Capture the cell that displays the provided text and extract its (X, Y) central coordinate. 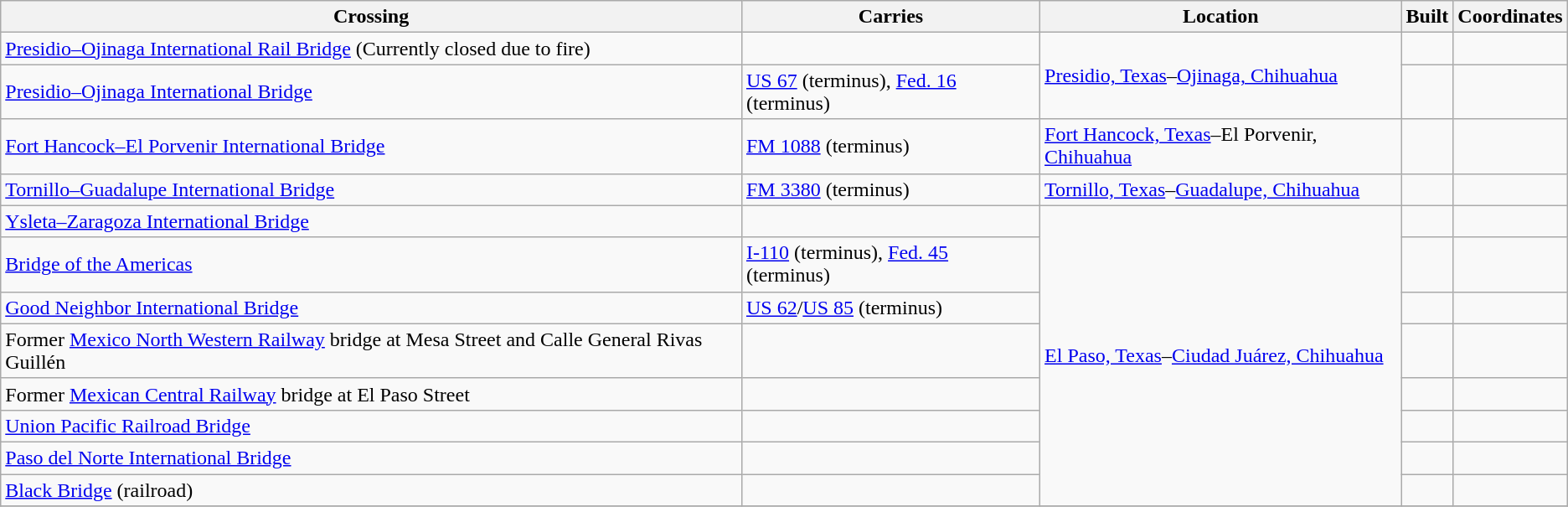
Coordinates (1510, 17)
Crossing (372, 17)
Bridge of the Americas (372, 265)
Black Bridge (railroad) (372, 490)
Tornillo, Texas–Guadalupe, Chihuahua (1221, 189)
Presidio–Ojinaga International Rail Bridge (Currently closed due to fire) (372, 49)
I-110 (terminus), Fed. 45 (terminus) (890, 265)
El Paso, Texas–Ciudad Juárez, Chihuahua (1221, 355)
Fort Hancock–El Porvenir International Bridge (372, 146)
Location (1221, 17)
Carries (890, 17)
Fort Hancock, Texas–El Porvenir, Chihuahua (1221, 146)
Built (1427, 17)
Former Mexican Central Railway bridge at El Paso Street (372, 394)
Good Neighbor International Bridge (372, 308)
Tornillo–Guadalupe International Bridge (372, 189)
Presidio, Texas–Ojinaga, Chihuahua (1221, 75)
US 62/US 85 (terminus) (890, 308)
FM 3380 (terminus) (890, 189)
Paso del Norte International Bridge (372, 458)
Former Mexico North Western Railway bridge at Mesa Street and Calle General Rivas Guillén (372, 350)
Union Pacific Railroad Bridge (372, 426)
US 67 (terminus), Fed. 16 (terminus) (890, 92)
Presidio–Ojinaga International Bridge (372, 92)
FM 1088 (terminus) (890, 146)
Ysleta–Zaragoza International Bridge (372, 221)
